Scan for the cell matching the given text and deliver its [x, y] coordinate at center. 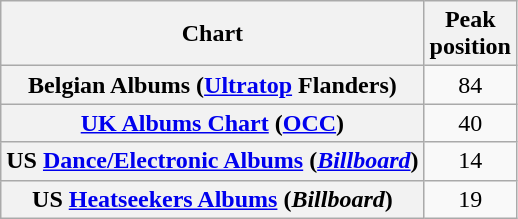
US Heatseekers Albums (Billboard) [212, 199]
Chart [212, 34]
US Dance/Electronic Albums (Billboard) [212, 161]
40 [470, 123]
19 [470, 199]
84 [470, 85]
Belgian Albums (Ultratop Flanders) [212, 85]
14 [470, 161]
Peakposition [470, 34]
UK Albums Chart (OCC) [212, 123]
